From the cell containing the given text, extract its center point as [X, Y] coordinate. 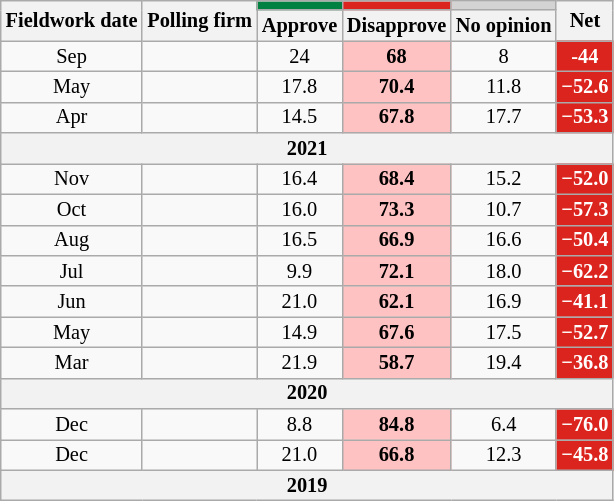
12.3 [504, 454]
−53.3 [584, 118]
2019 [308, 486]
67.6 [396, 332]
14.9 [300, 332]
15.2 [504, 178]
Net [584, 20]
72.1 [396, 270]
−76.0 [584, 424]
18.0 [504, 270]
66.8 [396, 454]
14.5 [300, 118]
84.8 [396, 424]
8.8 [300, 424]
−52.0 [584, 178]
16.5 [300, 240]
2020 [308, 394]
Jun [72, 302]
68.4 [396, 178]
66.9 [396, 240]
−57.3 [584, 210]
Polling firm [199, 20]
−62.2 [584, 270]
9.9 [300, 270]
Sep [72, 56]
Oct [72, 210]
17.5 [504, 332]
2021 [308, 148]
70.4 [396, 86]
67.8 [396, 118]
21.9 [300, 362]
−52.7 [584, 332]
No opinion [504, 26]
−36.8 [584, 362]
16.0 [300, 210]
73.3 [396, 210]
Disapprove [396, 26]
16.6 [504, 240]
-44 [584, 56]
24 [300, 56]
19.4 [504, 362]
Apr [72, 118]
Nov [72, 178]
Aug [72, 240]
8 [504, 56]
−50.4 [584, 240]
−52.6 [584, 86]
16.4 [300, 178]
16.9 [504, 302]
58.7 [396, 362]
62.1 [396, 302]
−45.8 [584, 454]
68 [396, 56]
17.8 [300, 86]
−41.1 [584, 302]
Jul [72, 270]
17.7 [504, 118]
11.8 [504, 86]
Approve [300, 26]
6.4 [504, 424]
10.7 [504, 210]
Fieldwork date [72, 20]
Mar [72, 362]
